Extract the [X, Y] coordinate from the center of the cell holding the provided text.  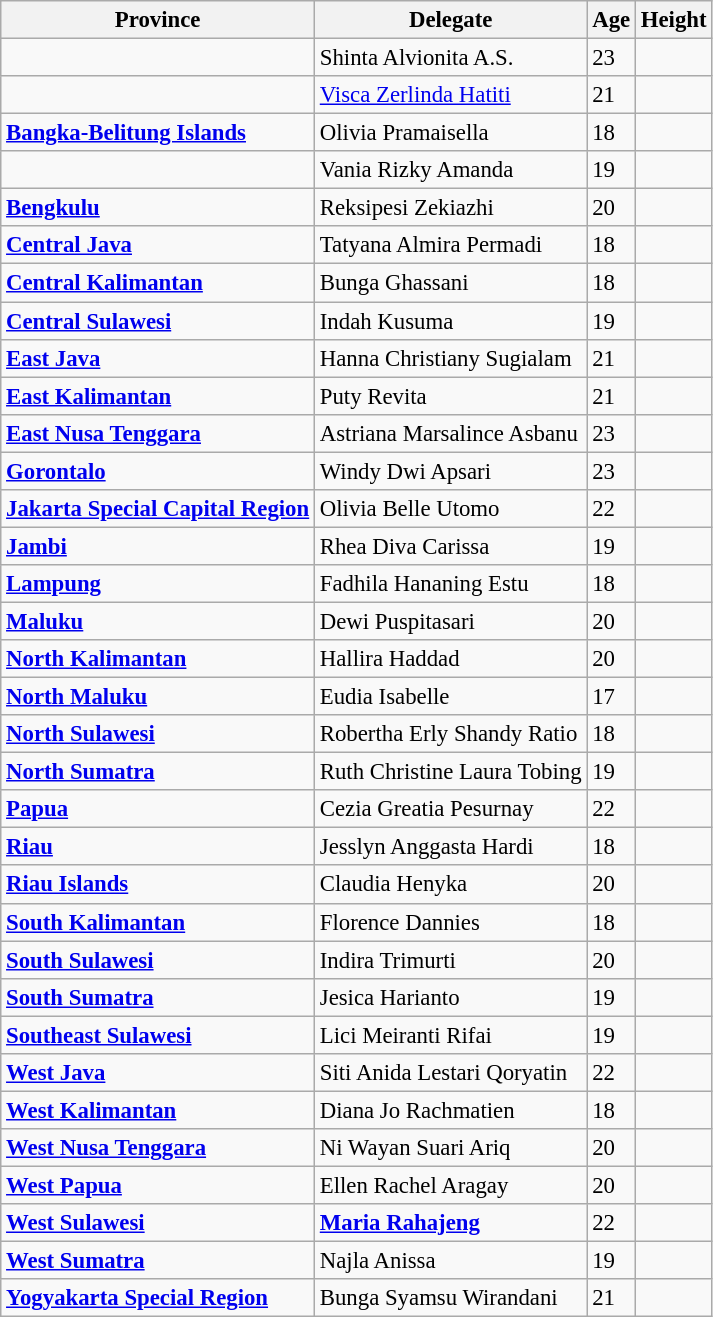
Florence Dannies [450, 922]
West Papua [158, 1185]
Lampung [158, 584]
West Nusa Tenggara [158, 1148]
Maluku [158, 621]
North Maluku [158, 697]
Tatyana Almira Permadi [450, 245]
North Sumatra [158, 772]
South Sulawesi [158, 960]
Olivia Pramaisella [450, 133]
Ni Wayan Suari Ariq [450, 1148]
Riau Islands [158, 885]
Diana Jo Rachmatien [450, 1110]
Central Java [158, 245]
West Sulawesi [158, 1223]
Lici Meiranti Rifai [450, 1035]
Cezia Greatia Pesurnay [450, 809]
Najla Anissa [450, 1261]
Delegate [450, 20]
Claudia Henyka [450, 885]
Jesica Harianto [450, 997]
Siti Anida Lestari Qoryatin [450, 1073]
Ruth Christine Laura Tobing [450, 772]
West Sumatra [158, 1261]
Central Sulawesi [158, 321]
North Sulawesi [158, 734]
Eudia Isabelle [450, 697]
Gorontalo [158, 471]
Windy Dwi Apsari [450, 471]
Robertha Erly Shandy Ratio [450, 734]
South Sumatra [158, 997]
Ellen Rachel Aragay [450, 1185]
Yogyakarta Special Region [158, 1298]
Jesslyn Anggasta Hardi [450, 847]
17 [612, 697]
West Java [158, 1073]
Papua [158, 809]
Age [612, 20]
Shinta Alvionita A.S. [450, 58]
Rhea Diva Carissa [450, 546]
Jambi [158, 546]
Bengkulu [158, 208]
Indira Trimurti [450, 960]
Bangka-Belitung Islands [158, 133]
Bunga Syamsu Wirandani [450, 1298]
Maria Rahajeng [450, 1223]
East Nusa Tenggara [158, 433]
Southeast Sulawesi [158, 1035]
Visca Zerlinda Hatiti [450, 95]
Dewi Puspitasari [450, 621]
Indah Kusuma [450, 321]
South Kalimantan [158, 922]
East Java [158, 358]
Hanna Christiany Sugialam [450, 358]
Fadhila Hananing Estu [450, 584]
Riau [158, 847]
Vania Rizky Amanda [450, 170]
Hallira Haddad [450, 659]
Bunga Ghassani [450, 283]
Astriana Marsalince Asbanu [450, 433]
Olivia Belle Utomo [450, 509]
North Kalimantan [158, 659]
East Kalimantan [158, 396]
Height [673, 20]
Jakarta Special Capital Region [158, 509]
Puty Revita [450, 396]
Province [158, 20]
Reksipesi Zekiazhi [450, 208]
West Kalimantan [158, 1110]
Central Kalimantan [158, 283]
